Detect which cell encompasses the target text, then output its (x, y) center coordinate. 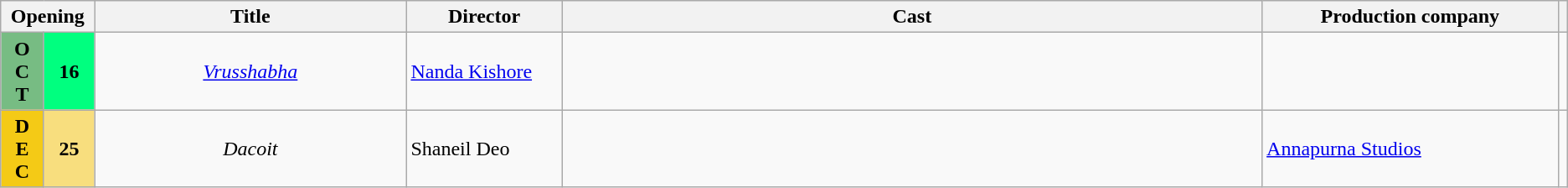
Director (484, 17)
Opening (48, 17)
25 (69, 149)
OCT (22, 71)
Shaneil Deo (484, 149)
Nanda Kishore (484, 71)
DEC (22, 149)
16 (69, 71)
Dacoit (250, 149)
Production company (1411, 17)
Cast (911, 17)
Title (250, 17)
Annapurna Studios (1411, 149)
Vrusshabha (250, 71)
